Find where the given text appears and provide that cell's center as [X, Y] coordinate. 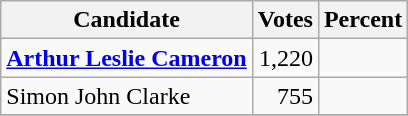
Candidate [126, 20]
Arthur Leslie Cameron [126, 58]
Percent [362, 20]
Simon John Clarke [126, 96]
755 [285, 96]
Votes [285, 20]
1,220 [285, 58]
